Identify which cell holds the provided text, then report its (X, Y) central coordinate. 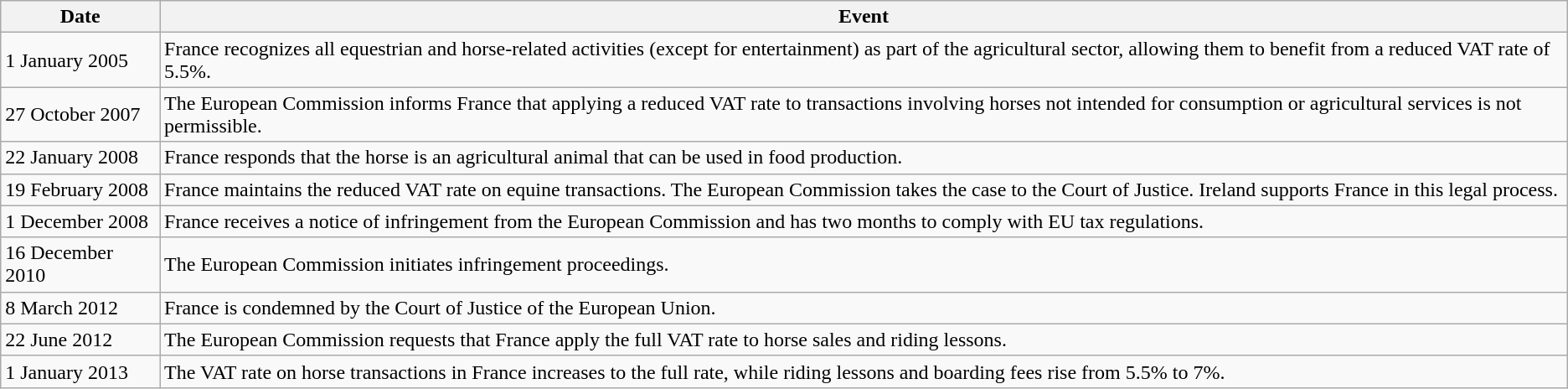
19 February 2008 (80, 189)
1 December 2008 (80, 221)
1 January 2005 (80, 60)
Date (80, 17)
8 March 2012 (80, 308)
France is condemned by the Court of Justice of the European Union. (864, 308)
1 January 2013 (80, 371)
22 January 2008 (80, 158)
France receives a notice of infringement from the European Commission and has two months to comply with EU tax regulations. (864, 221)
27 October 2007 (80, 114)
The European Commission requests that France apply the full VAT rate to horse sales and riding lessons. (864, 340)
The European Commission initiates infringement proceedings. (864, 265)
22 June 2012 (80, 340)
16 December 2010 (80, 265)
Event (864, 17)
France responds that the horse is an agricultural animal that can be used in food production. (864, 158)
The VAT rate on horse transactions in France increases to the full rate, while riding lessons and boarding fees rise from 5.5% to 7%. (864, 371)
